Locate the cell with the specified text and output its [X, Y] center coordinate. 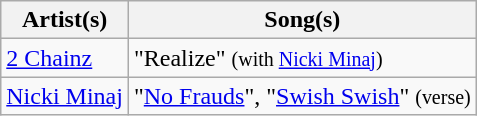
"No Frauds", "Swish Swish" (verse) [302, 96]
Nicki Minaj [65, 96]
Song(s) [302, 20]
2 Chainz [65, 58]
Artist(s) [65, 20]
"Realize" (with Nicki Minaj) [302, 58]
